Locate the cell with the specified text and output its [x, y] center coordinate. 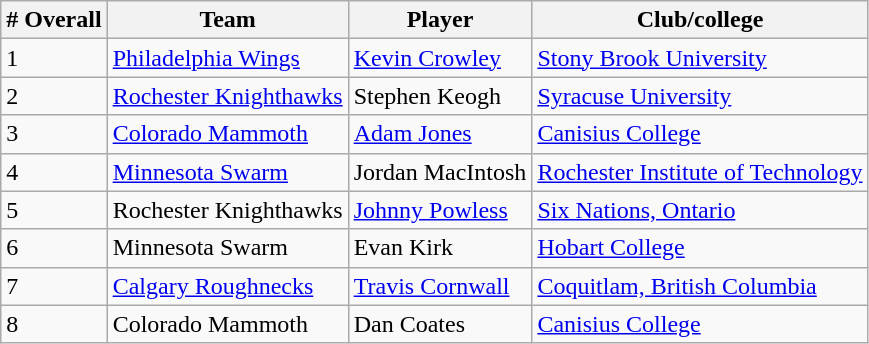
3 [54, 134]
Dan Coates [440, 324]
Team [228, 20]
Coquitlam, British Columbia [700, 286]
7 [54, 286]
2 [54, 96]
Evan Kirk [440, 248]
Adam Jones [440, 134]
Player [440, 20]
Calgary Roughnecks [228, 286]
# Overall [54, 20]
5 [54, 210]
1 [54, 58]
Philadelphia Wings [228, 58]
4 [54, 172]
Stony Brook University [700, 58]
Six Nations, Ontario [700, 210]
Hobart College [700, 248]
Rochester Institute of Technology [700, 172]
Travis Cornwall [440, 286]
Kevin Crowley [440, 58]
Jordan MacIntosh [440, 172]
8 [54, 324]
Stephen Keogh [440, 96]
Syracuse University [700, 96]
Club/college [700, 20]
6 [54, 248]
Johnny Powless [440, 210]
